Pinpoint the cell where the given text exists, returning its (x, y) midpoint coordinate. 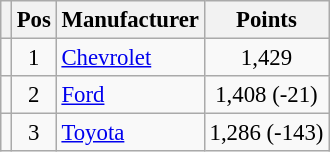
2 (34, 95)
1 (34, 58)
Chevrolet (130, 58)
1,429 (266, 58)
Toyota (130, 133)
Ford (130, 95)
3 (34, 133)
Manufacturer (130, 20)
Points (266, 20)
Pos (34, 20)
1,408 (-21) (266, 95)
1,286 (-143) (266, 133)
